For the text-containing cell, return its midpoint in (x, y) coordinate format. 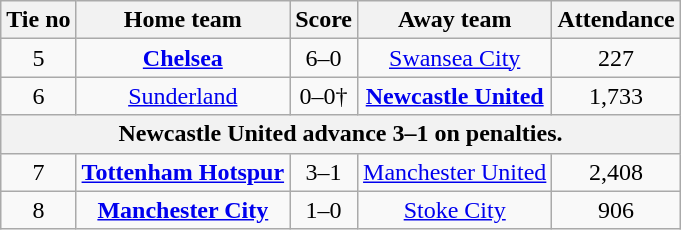
Attendance (616, 20)
906 (616, 210)
Newcastle United advance 3–1 on penalties. (341, 134)
Swansea City (455, 58)
Stoke City (455, 210)
5 (38, 58)
0–0† (324, 96)
6 (38, 96)
Manchester United (455, 172)
Tie no (38, 20)
Manchester City (183, 210)
Away team (455, 20)
3–1 (324, 172)
Sunderland (183, 96)
Home team (183, 20)
6–0 (324, 58)
7 (38, 172)
1–0 (324, 210)
227 (616, 58)
Tottenham Hotspur (183, 172)
Score (324, 20)
2,408 (616, 172)
1,733 (616, 96)
8 (38, 210)
Newcastle United (455, 96)
Chelsea (183, 58)
